Pinpoint the cell where the given text exists, returning its [x, y] midpoint coordinate. 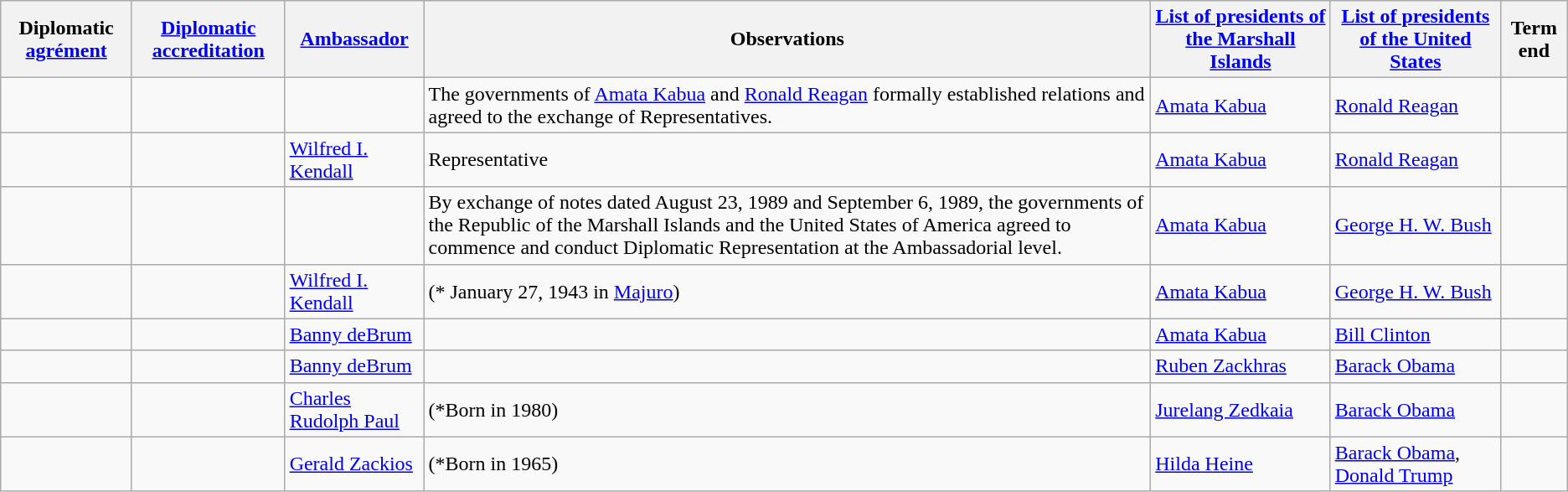
List of presidents of the United States [1416, 39]
Representative [787, 159]
Observations [787, 39]
Diplomatic accreditation [208, 39]
Diplomatic agrément [67, 39]
Jurelang Zedkaia [1240, 409]
Bill Clinton [1416, 334]
Charles Rudolph Paul [354, 409]
(*Born in 1965) [787, 464]
Gerald Zackios [354, 464]
(* January 27, 1943 in Majuro) [787, 292]
Term end [1534, 39]
Hilda Heine [1240, 464]
Ruben Zackhras [1240, 366]
(*Born in 1980) [787, 409]
Barack Obama, Donald Trump [1416, 464]
The governments of Amata Kabua and Ronald Reagan formally established relations and agreed to the exchange of Representatives. [787, 106]
List of presidents of the Marshall Islands [1240, 39]
Ambassador [354, 39]
